Extract the (X, Y) coordinate from the center of the cell holding the provided text.  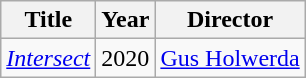
Year (126, 20)
2020 (126, 58)
Director (230, 20)
Gus Holwerda (230, 58)
Intersect (48, 58)
Title (48, 20)
